Determine the (X, Y) coordinate at the center of the cell enclosing the given text.  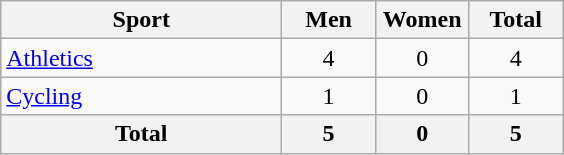
Cycling (142, 96)
Women (422, 20)
Athletics (142, 58)
Sport (142, 20)
Men (329, 20)
